Search for the cell housing the specified text and yield its [x, y] center coordinate. 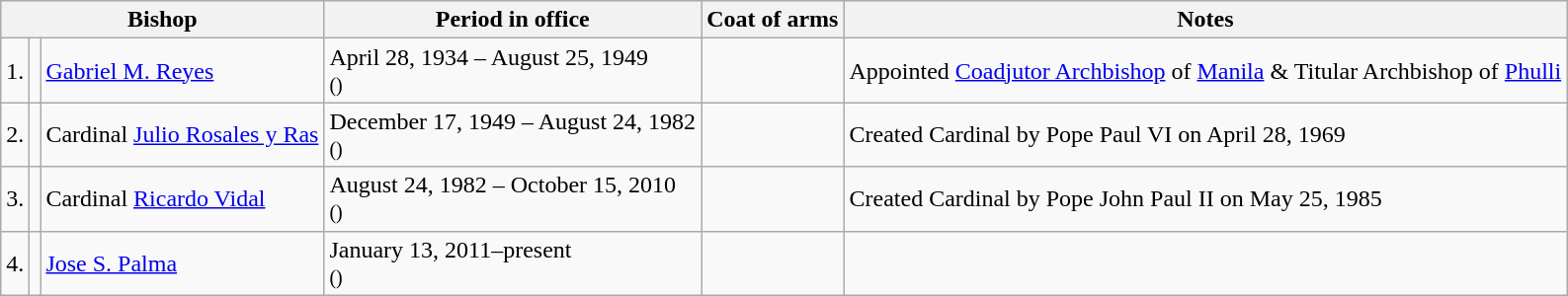
3. [16, 199]
April 28, 1934 – August 25, 1949 () [513, 71]
January 13, 2011–present () [513, 262]
Period in office [513, 20]
4. [16, 262]
2. [16, 134]
Jose S. Palma [182, 262]
Appointed Coadjutor Archbishop of Manila & Titular Archbishop of Phulli [1205, 71]
Gabriel M. Reyes [182, 71]
Created Cardinal by Pope John Paul II on May 25, 1985 [1205, 199]
Notes [1205, 20]
1. [16, 71]
Coat of arms [773, 20]
Created Cardinal by Pope Paul VI on April 28, 1969 [1205, 134]
August 24, 1982 – October 15, 2010 () [513, 199]
Cardinal Julio Rosales y Ras [182, 134]
Cardinal Ricardo Vidal [182, 199]
December 17, 1949 – August 24, 1982 () [513, 134]
Bishop [162, 20]
